Return (x, y) of the center of cell containing provided text 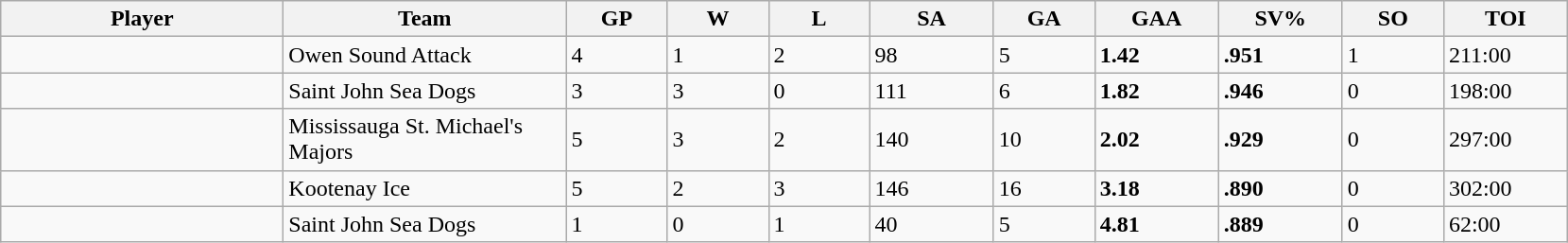
146 (932, 188)
16 (1043, 188)
6 (1043, 91)
SA (932, 19)
L (818, 19)
1.42 (1157, 55)
297:00 (1505, 140)
GAA (1157, 19)
Team (425, 19)
198:00 (1505, 91)
40 (932, 224)
.946 (1280, 91)
.889 (1280, 224)
.929 (1280, 140)
GA (1043, 19)
98 (932, 55)
.890 (1280, 188)
3.18 (1157, 188)
4 (616, 55)
TOI (1505, 19)
Player (142, 19)
1.82 (1157, 91)
SO (1393, 19)
SV% (1280, 19)
GP (616, 19)
10 (1043, 140)
211:00 (1505, 55)
2.02 (1157, 140)
62:00 (1505, 224)
302:00 (1505, 188)
Owen Sound Attack (425, 55)
W (718, 19)
140 (932, 140)
4.81 (1157, 224)
Kootenay Ice (425, 188)
111 (932, 91)
Mississauga St. Michael's Majors (425, 140)
.951 (1280, 55)
